Identify which cell holds the provided text, then report its (x, y) central coordinate. 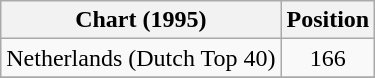
Position (328, 20)
Chart (1995) (141, 20)
Netherlands (Dutch Top 40) (141, 58)
166 (328, 58)
